Search for the cell housing the specified text and yield its (x, y) center coordinate. 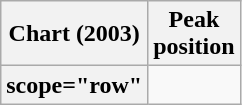
scope="row" (74, 85)
Peakposition (194, 34)
Chart (2003) (74, 34)
